Scan for the cell matching the given text and deliver its (x, y) coordinate at center. 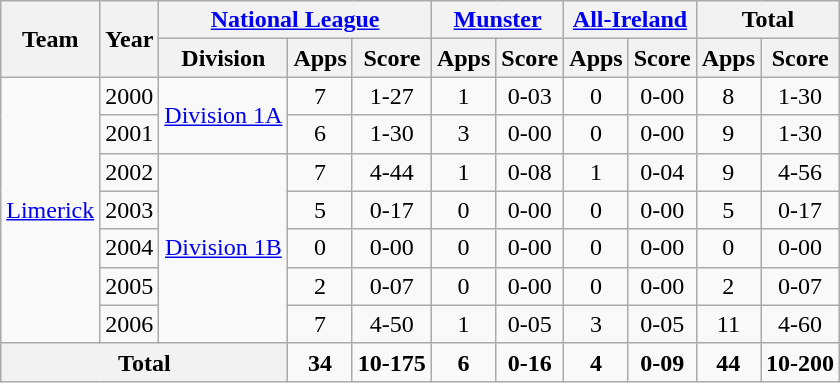
Division (224, 58)
National League (296, 20)
Division 1A (224, 115)
4 (596, 362)
0-03 (530, 96)
Munster (497, 20)
0-04 (662, 172)
0-08 (530, 172)
44 (728, 362)
4-44 (392, 172)
8 (728, 96)
4-60 (800, 324)
Limerick (50, 210)
0-16 (530, 362)
Division 1B (224, 248)
4-50 (392, 324)
34 (320, 362)
10-175 (392, 362)
2002 (130, 172)
2003 (130, 210)
Team (50, 39)
11 (728, 324)
2001 (130, 134)
Year (130, 39)
10-200 (800, 362)
1-27 (392, 96)
4-56 (800, 172)
2000 (130, 96)
2004 (130, 248)
2005 (130, 286)
All-Ireland (630, 20)
0-09 (662, 362)
2006 (130, 324)
